For the text-containing cell, return its midpoint in [X, Y] coordinate format. 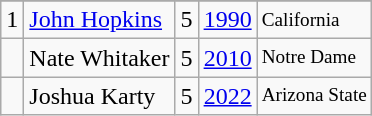
John Hopkins [100, 20]
California [314, 20]
2010 [228, 58]
2022 [228, 96]
1990 [228, 20]
Notre Dame [314, 58]
Arizona State [314, 96]
Nate Whitaker [100, 58]
1 [12, 20]
Joshua Karty [100, 96]
